Return [X, Y] of the center of cell containing provided text 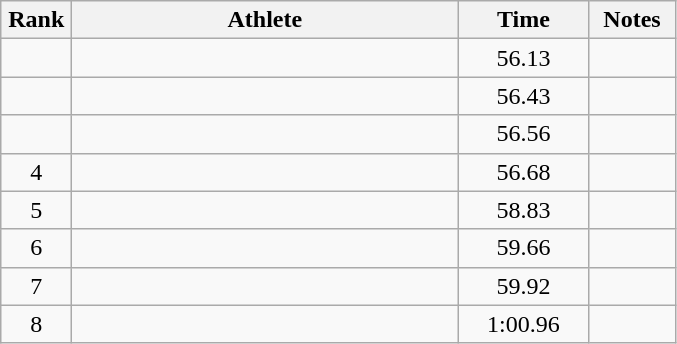
5 [36, 210]
56.43 [524, 96]
6 [36, 248]
4 [36, 172]
Rank [36, 20]
1:00.96 [524, 324]
59.92 [524, 286]
58.83 [524, 210]
Time [524, 20]
56.56 [524, 134]
8 [36, 324]
59.66 [524, 248]
7 [36, 286]
56.68 [524, 172]
Athlete [265, 20]
56.13 [524, 58]
Notes [632, 20]
